Output the [x, y] coordinate of the center of the cell containing the given text.  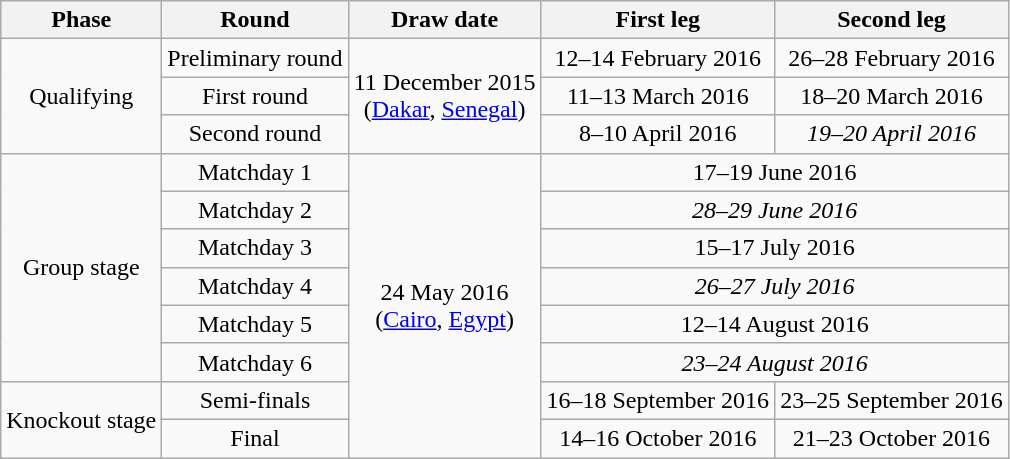
18–20 March 2016 [892, 96]
Matchday 1 [255, 172]
15–17 July 2016 [774, 248]
Qualifying [82, 96]
Draw date [444, 20]
Phase [82, 20]
Matchday 6 [255, 362]
28–29 June 2016 [774, 210]
14–16 October 2016 [658, 438]
Group stage [82, 267]
24 May 2016(Cairo, Egypt) [444, 305]
First round [255, 96]
Knockout stage [82, 419]
21–23 October 2016 [892, 438]
11–13 March 2016 [658, 96]
8–10 April 2016 [658, 134]
First leg [658, 20]
23–25 September 2016 [892, 400]
Matchday 3 [255, 248]
Matchday 4 [255, 286]
19–20 April 2016 [892, 134]
26–27 July 2016 [774, 286]
Preliminary round [255, 58]
17–19 June 2016 [774, 172]
23–24 August 2016 [774, 362]
12–14 August 2016 [774, 324]
12–14 February 2016 [658, 58]
Semi-finals [255, 400]
11 December 2015(Dakar, Senegal) [444, 96]
Second round [255, 134]
Matchday 2 [255, 210]
Round [255, 20]
Matchday 5 [255, 324]
16–18 September 2016 [658, 400]
Final [255, 438]
Second leg [892, 20]
26–28 February 2016 [892, 58]
